Extract the (x, y) coordinate from the center of the cell holding the provided text.  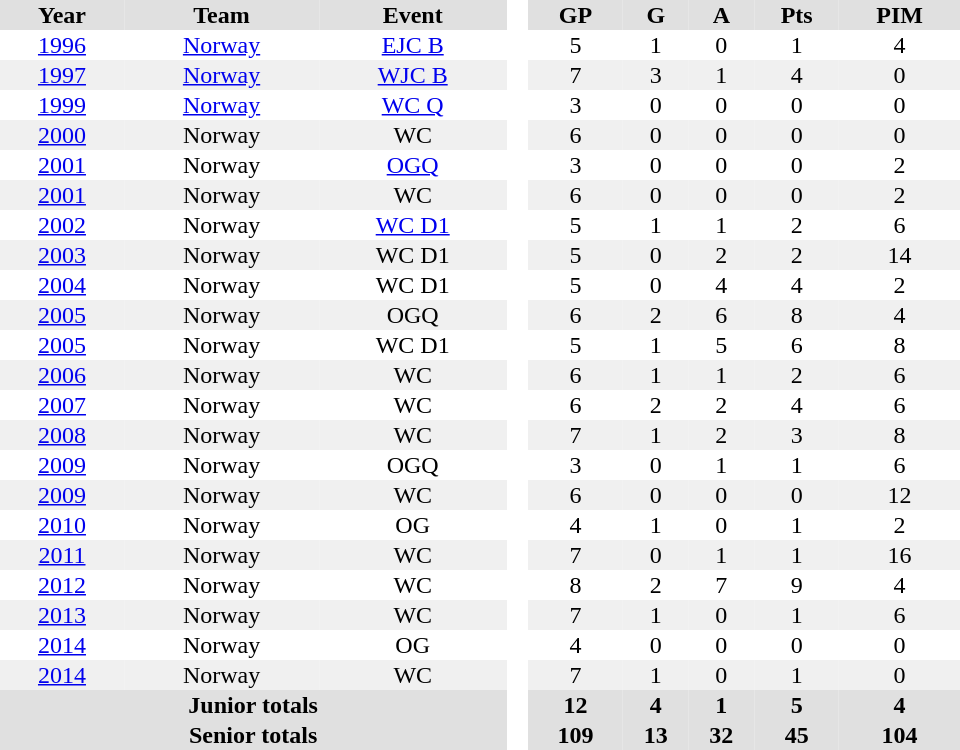
2011 (62, 555)
2000 (62, 135)
2006 (62, 375)
32 (722, 735)
WJC B (412, 75)
16 (900, 555)
GP (576, 15)
104 (900, 735)
2010 (62, 525)
Pts (796, 15)
A (722, 15)
14 (900, 255)
2012 (62, 585)
2002 (62, 225)
1996 (62, 45)
Senior totals (253, 735)
WC Q (412, 105)
109 (576, 735)
9 (796, 585)
1999 (62, 105)
Team (222, 15)
EJC B (412, 45)
2004 (62, 285)
2013 (62, 615)
2007 (62, 405)
Junior totals (253, 705)
Event (412, 15)
1997 (62, 75)
2003 (62, 255)
45 (796, 735)
Year (62, 15)
2008 (62, 435)
13 (656, 735)
G (656, 15)
PIM (900, 15)
